From the cell containing the given text, extract its center point as (x, y) coordinate. 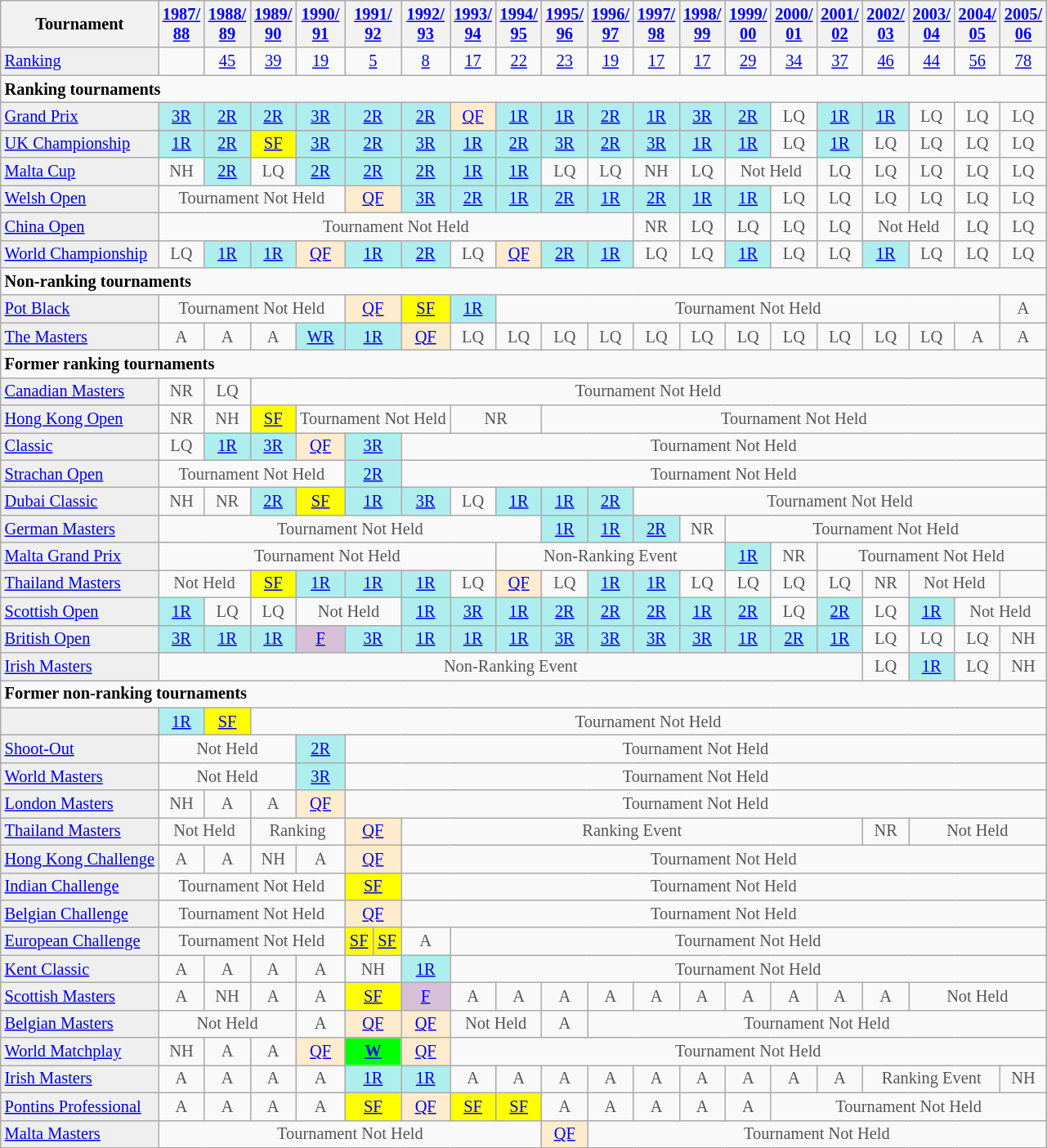
Tournament (80, 24)
Former non-ranking tournaments (523, 694)
56 (978, 61)
Shoot-Out (80, 748)
British Open (80, 639)
2003/04 (932, 24)
World Matchplay (80, 1052)
W (373, 1052)
Malta Cup (80, 172)
22 (519, 61)
2004/05 (978, 24)
Dubai Classic (80, 501)
Canadian Masters (80, 391)
1993/94 (473, 24)
Pot Black (80, 309)
29 (748, 61)
1988/89 (227, 24)
Belgian Challenge (80, 913)
Scottish Open (80, 611)
1997/98 (656, 24)
Kent Classic (80, 969)
Strachan Open (80, 474)
37 (839, 61)
London Masters (80, 804)
Indian Challenge (80, 887)
1999/00 (748, 24)
8 (426, 61)
World Championship (80, 254)
1991/92 (373, 24)
Former ranking tournaments (523, 364)
39 (273, 61)
World Masters (80, 776)
1987/88 (181, 24)
WR (320, 337)
2000/01 (794, 24)
1994/95 (519, 24)
1989/90 (273, 24)
Scottish Masters (80, 996)
1998/99 (702, 24)
Malta Masters (80, 1134)
1996/97 (611, 24)
UK Championship (80, 144)
German Masters (80, 529)
China Open (80, 226)
The Masters (80, 337)
46 (886, 61)
1990/91 (320, 24)
Ranking tournaments (523, 89)
Hong Kong Challenge (80, 859)
Hong Kong Open (80, 419)
34 (794, 61)
45 (227, 61)
Welsh Open (80, 199)
Belgian Masters (80, 1024)
1995/96 (565, 24)
Non-ranking tournaments (523, 281)
2005/06 (1023, 24)
78 (1023, 61)
European Challenge (80, 941)
Malta Grand Prix (80, 556)
23 (565, 61)
2002/03 (886, 24)
1992/93 (426, 24)
Pontins Professional (80, 1106)
2001/02 (839, 24)
44 (932, 61)
Grand Prix (80, 116)
Classic (80, 446)
5 (373, 61)
